Determine the (x, y) coordinate at the center of the cell enclosing the given text.  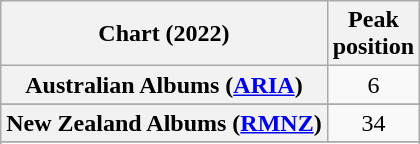
Australian Albums (ARIA) (164, 85)
Chart (2022) (164, 34)
34 (373, 123)
6 (373, 85)
New Zealand Albums (RMNZ) (164, 123)
Peakposition (373, 34)
